Locate the cell with the specified text and output its (x, y) center coordinate. 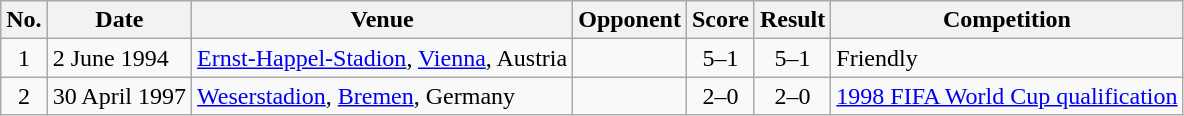
Opponent (630, 20)
Venue (382, 20)
Competition (1007, 20)
Friendly (1007, 58)
Weserstadion, Bremen, Germany (382, 96)
No. (24, 20)
Result (792, 20)
2 (24, 96)
2 June 1994 (119, 58)
1998 FIFA World Cup qualification (1007, 96)
Ernst-Happel-Stadion, Vienna, Austria (382, 58)
Date (119, 20)
1 (24, 58)
Score (720, 20)
30 April 1997 (119, 96)
